Extract the [x, y] coordinate from the center of the cell holding the provided text.  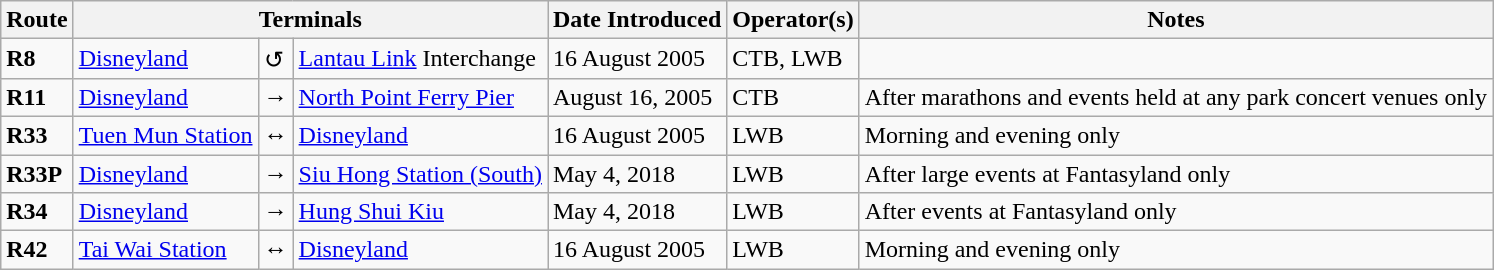
R33P [37, 173]
Terminals [310, 20]
Tuen Mun Station [166, 135]
Hung Shui Kiu [420, 212]
Date Introduced [638, 20]
↺ [276, 59]
CTB [793, 97]
R11 [37, 97]
Operator(s) [793, 20]
Lantau Link Interchange [420, 59]
Notes [1176, 20]
CTB, LWB [793, 59]
After large events at Fantasyland only [1176, 173]
R42 [37, 250]
R33 [37, 135]
North Point Ferry Pier [420, 97]
After events at Fantasyland only [1176, 212]
August 16, 2005 [638, 97]
R8 [37, 59]
Tai Wai Station [166, 250]
After marathons and events held at any park concert venues only [1176, 97]
R34 [37, 212]
Siu Hong Station (South) [420, 173]
Route [37, 20]
